Identify which cell holds the provided text, then report its (X, Y) central coordinate. 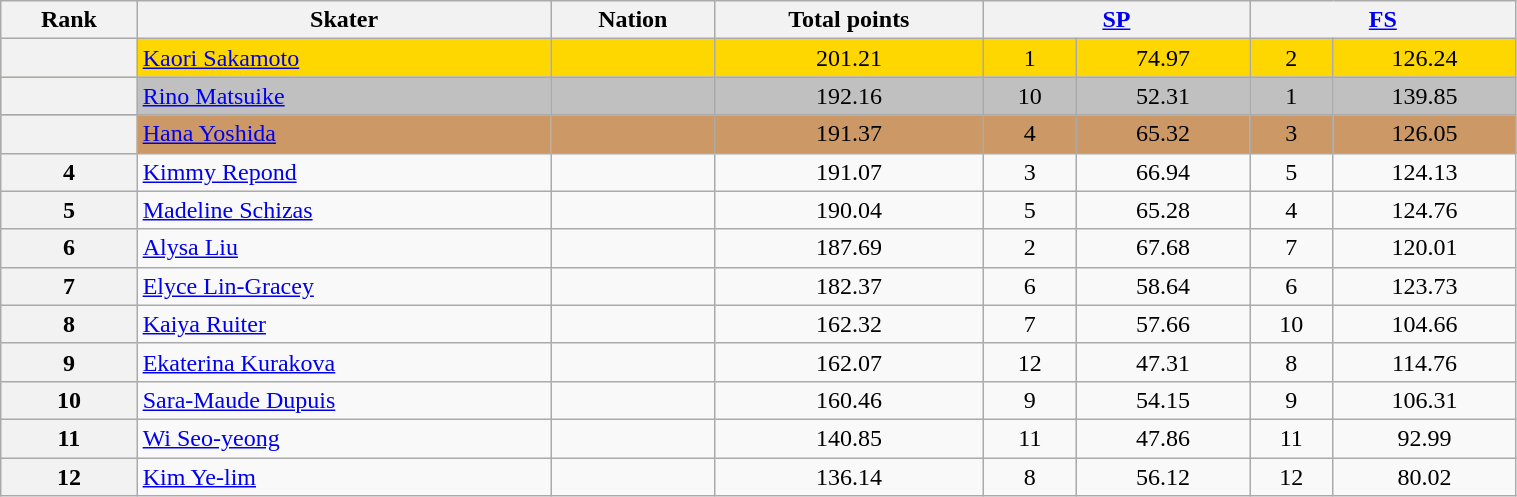
Elyce Lin-Gracey (344, 286)
Kim Ye-lim (344, 477)
Sara-Maude Dupuis (344, 400)
136.14 (850, 477)
Skater (344, 20)
67.68 (1164, 248)
Rank (69, 20)
182.37 (850, 286)
Ekaterina Kurakova (344, 362)
92.99 (1424, 438)
126.05 (1424, 134)
74.97 (1164, 58)
Madeline Schizas (344, 210)
Hana Yoshida (344, 134)
Kaori Sakamoto (344, 58)
54.15 (1164, 400)
187.69 (850, 248)
47.31 (1164, 362)
Kimmy Repond (344, 172)
Rino Matsuike (344, 96)
120.01 (1424, 248)
160.46 (850, 400)
104.66 (1424, 324)
52.31 (1164, 96)
58.64 (1164, 286)
191.07 (850, 172)
162.07 (850, 362)
Nation (632, 20)
106.31 (1424, 400)
Total points (850, 20)
114.76 (1424, 362)
Wi Seo-yeong (344, 438)
SP (1116, 20)
65.32 (1164, 134)
190.04 (850, 210)
191.37 (850, 134)
201.21 (850, 58)
Kaiya Ruiter (344, 324)
162.32 (850, 324)
65.28 (1164, 210)
124.13 (1424, 172)
140.85 (850, 438)
124.76 (1424, 210)
56.12 (1164, 477)
47.86 (1164, 438)
126.24 (1424, 58)
66.94 (1164, 172)
123.73 (1424, 286)
57.66 (1164, 324)
Alysa Liu (344, 248)
FS (1383, 20)
139.85 (1424, 96)
80.02 (1424, 477)
192.16 (850, 96)
